Identify which cell holds the provided text, then report its (x, y) central coordinate. 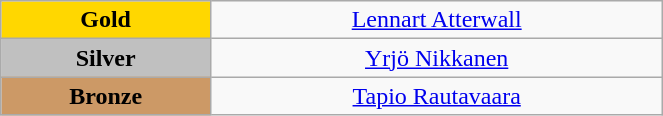
Bronze (106, 96)
Gold (106, 20)
Tapio Rautavaara (437, 96)
Lennart Atterwall (437, 20)
Silver (106, 58)
Yrjö Nikkanen (437, 58)
